Identify which cell holds the provided text, then report its (X, Y) central coordinate. 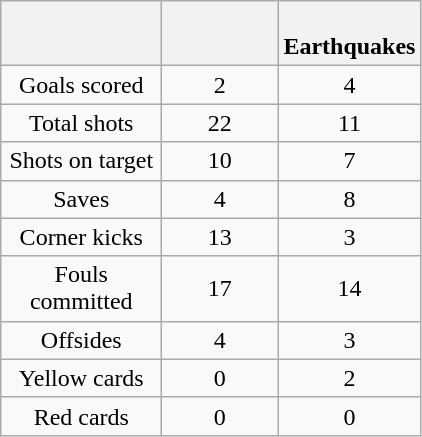
Saves (82, 199)
8 (350, 199)
Offsides (82, 340)
13 (220, 237)
Red cards (82, 416)
10 (220, 161)
Earthquakes (350, 34)
7 (350, 161)
Corner kicks (82, 237)
Yellow cards (82, 378)
Fouls committed (82, 288)
Goals scored (82, 85)
17 (220, 288)
22 (220, 123)
14 (350, 288)
Shots on target (82, 161)
11 (350, 123)
Total shots (82, 123)
